Locate the cell with the specified text and output its (x, y) center coordinate. 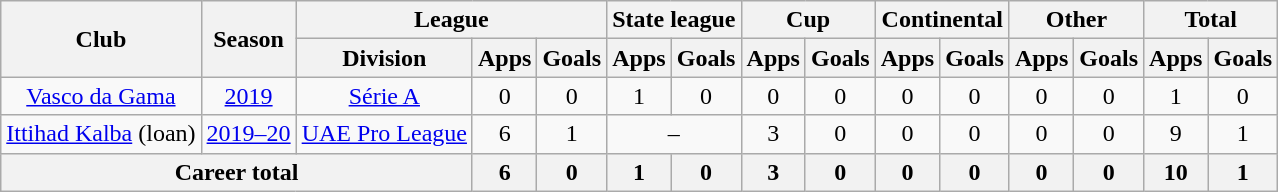
Série A (384, 96)
Career total (237, 172)
Ittihad Kalba (loan) (101, 134)
Cup (808, 20)
Club (101, 39)
2019–20 (248, 134)
UAE Pro League (384, 134)
League (452, 20)
Season (248, 39)
9 (1176, 134)
Division (384, 58)
Other (1076, 20)
Continental (942, 20)
2019 (248, 96)
10 (1176, 172)
Vasco da Gama (101, 96)
Total (1211, 20)
State league (674, 20)
– (674, 134)
